Search for the cell housing the specified text and yield its (x, y) center coordinate. 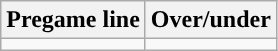
Pregame line (74, 20)
Over/under (210, 20)
